Find where the given text appears and provide that cell's center as (x, y) coordinate. 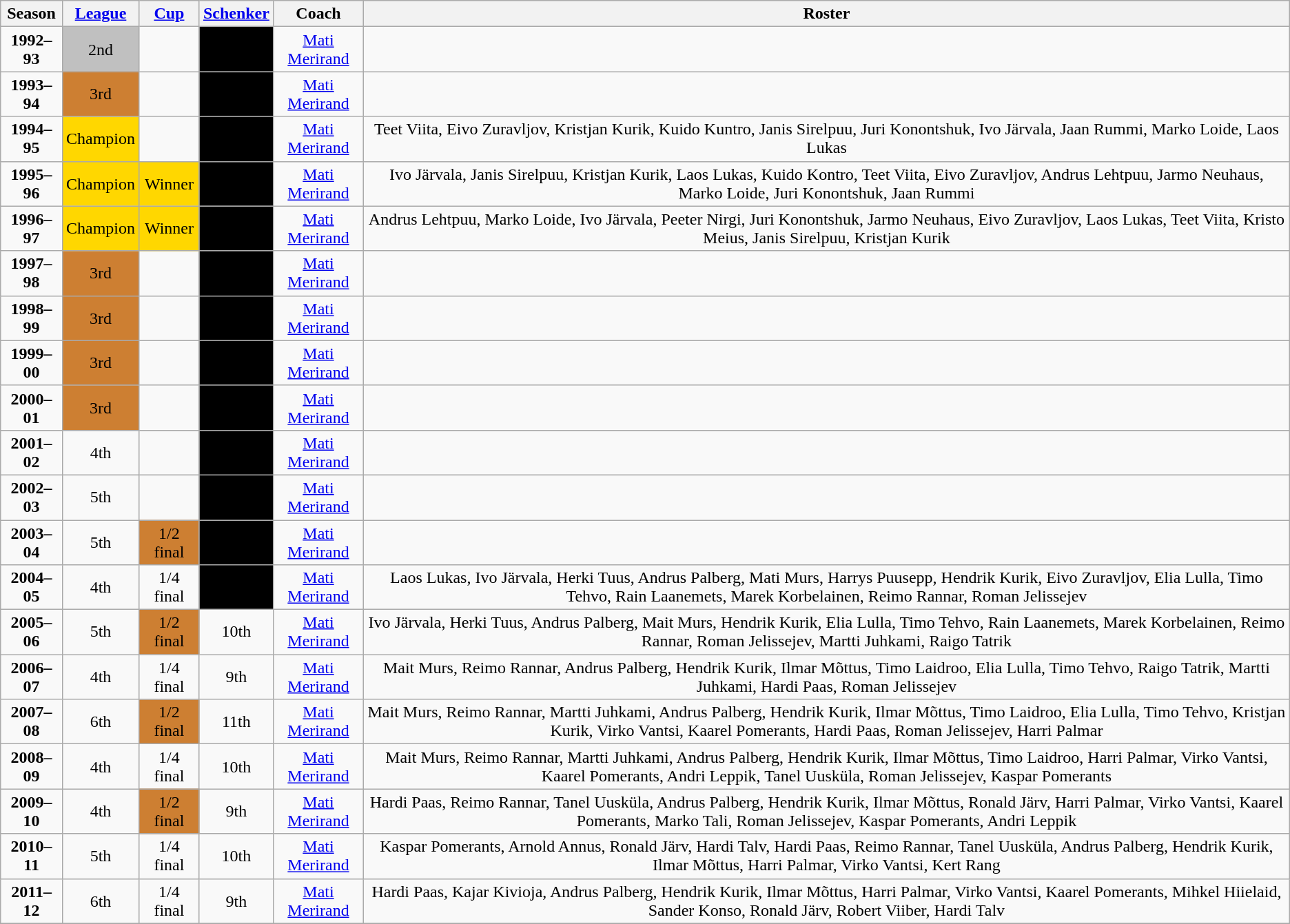
2002–03 (32, 497)
1995–96 (32, 183)
League (101, 14)
1997–98 (32, 273)
1998–99 (32, 318)
2001–02 (32, 452)
Cup (170, 14)
2010–11 (32, 856)
2009–10 (32, 812)
1992–93 (32, 50)
1994–95 (32, 139)
2007–08 (32, 722)
Schenker (236, 14)
2005–06 (32, 633)
Roster (827, 14)
2011–12 (32, 901)
2006–07 (32, 677)
Teet Viita, Eivo Zuravljov, Kristjan Kurik, Kuido Kuntro, Janis Sirelpuu, Juri Konontshuk, Ivo Järvala, Jaan Rummi, Marko Loide, Laos Lukas (827, 139)
Coach (318, 14)
1993–94 (32, 94)
2nd (101, 50)
11th (236, 722)
2004–05 (32, 587)
2000–01 (32, 408)
Season (32, 14)
1999–00 (32, 362)
1996–97 (32, 229)
2003–04 (32, 542)
2008–09 (32, 766)
